Scan for the cell matching the given text and deliver its [x, y] coordinate at center. 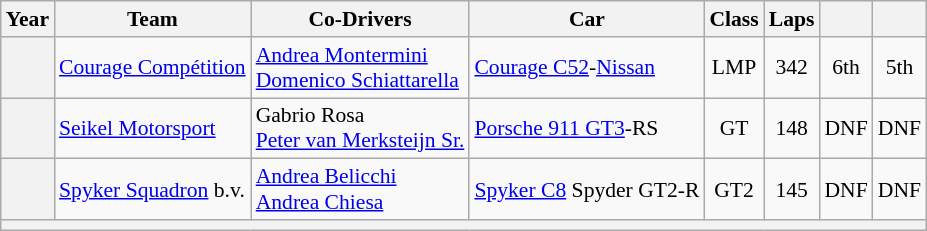
Courage Compétition [152, 68]
6th [846, 68]
Laps [792, 19]
LMP [734, 68]
Porsche 911 GT3-RS [586, 128]
Class [734, 19]
Seikel Motorsport [152, 128]
5th [900, 68]
148 [792, 128]
Year [28, 19]
Co-Drivers [360, 19]
Spyker C8 Spyder GT2-R [586, 190]
Andrea Montermini Domenico Schiattarella [360, 68]
Team [152, 19]
GT [734, 128]
Gabrio Rosa Peter van Merksteijn Sr. [360, 128]
GT2 [734, 190]
Courage C52-Nissan [586, 68]
Spyker Squadron b.v. [152, 190]
Andrea Belicchi Andrea Chiesa [360, 190]
Car [586, 19]
145 [792, 190]
342 [792, 68]
